Capture the cell that displays the provided text and extract its (X, Y) central coordinate. 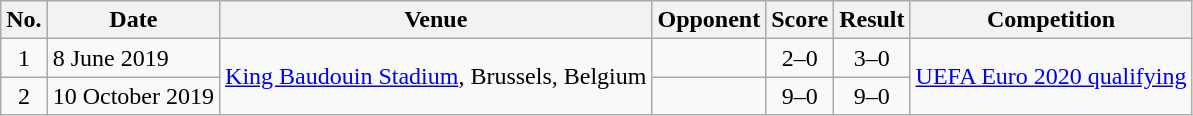
King Baudouin Stadium, Brussels, Belgium (436, 77)
1 (24, 58)
UEFA Euro 2020 qualifying (1051, 77)
Date (133, 20)
10 October 2019 (133, 96)
Opponent (709, 20)
Competition (1051, 20)
8 June 2019 (133, 58)
2–0 (800, 58)
2 (24, 96)
No. (24, 20)
3–0 (872, 58)
Venue (436, 20)
Score (800, 20)
Result (872, 20)
